For the text-containing cell, return its midpoint in [X, Y] coordinate format. 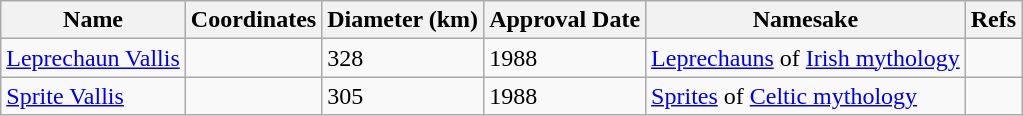
328 [403, 58]
Sprite Vallis [94, 96]
Name [94, 20]
Sprites of Celtic mythology [806, 96]
Coordinates [253, 20]
Approval Date [565, 20]
Leprechauns of Irish mythology [806, 58]
Namesake [806, 20]
Refs [993, 20]
Leprechaun Vallis [94, 58]
Diameter (km) [403, 20]
305 [403, 96]
